Return (x, y) of the center of cell containing provided text 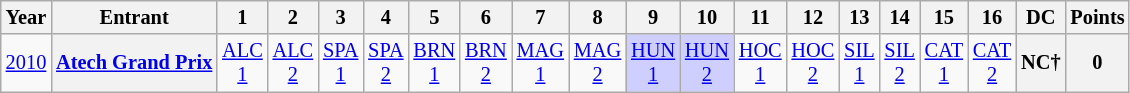
NC† (1040, 63)
HUN1 (653, 63)
3 (340, 17)
9 (653, 17)
16 (992, 17)
HUN2 (707, 63)
ALC2 (293, 63)
MAG1 (540, 63)
5 (434, 17)
Points (1097, 17)
SPA2 (386, 63)
Year (26, 17)
MAG2 (598, 63)
11 (760, 17)
Atech Grand Prix (134, 63)
12 (814, 17)
4 (386, 17)
Entrant (134, 17)
10 (707, 17)
BRN2 (486, 63)
7 (540, 17)
2010 (26, 63)
SPA1 (340, 63)
6 (486, 17)
1 (242, 17)
2 (293, 17)
ALC1 (242, 63)
13 (859, 17)
BRN1 (434, 63)
DC (1040, 17)
14 (899, 17)
CAT1 (944, 63)
SIL1 (859, 63)
HOC1 (760, 63)
SIL2 (899, 63)
HOC2 (814, 63)
CAT2 (992, 63)
15 (944, 17)
0 (1097, 63)
8 (598, 17)
